Pinpoint the cell where the given text exists, returning its [x, y] midpoint coordinate. 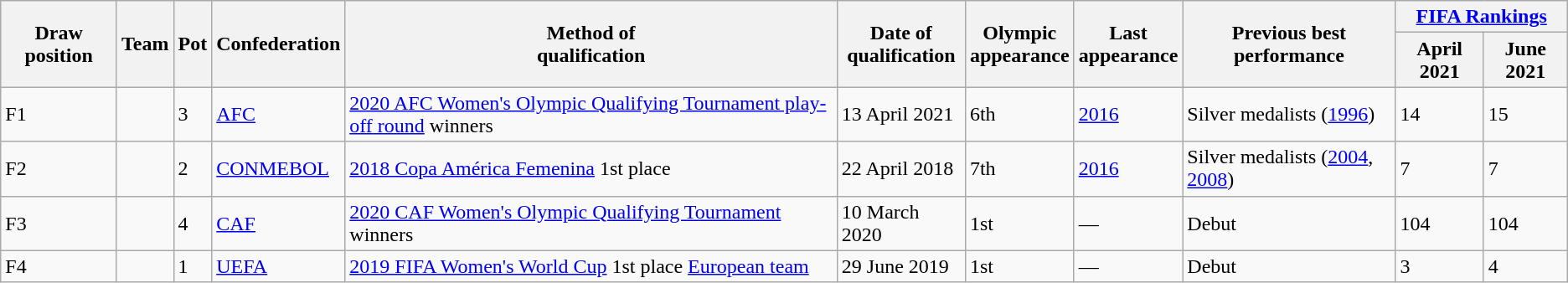
FIFA Rankings [1481, 17]
Silver medalists (2004, 2008) [1289, 169]
29 June 2019 [901, 266]
April 2021 [1439, 60]
F1 [59, 114]
10 March 2020 [901, 223]
14 [1439, 114]
2018 Copa América Femenina 1st place [591, 169]
13 April 2021 [901, 114]
F2 [59, 169]
2020 AFC Women's Olympic Qualifying Tournament play-off round winners [591, 114]
F3 [59, 223]
7th [1019, 169]
UEFA [278, 266]
Previous bestperformance [1289, 44]
Lastappearance [1128, 44]
Method ofqualification [591, 44]
June 2021 [1525, 60]
2019 FIFA Women's World Cup 1st place European team [591, 266]
AFC [278, 114]
Pot [193, 44]
Olympicappearance [1019, 44]
6th [1019, 114]
Confederation [278, 44]
CONMEBOL [278, 169]
15 [1525, 114]
22 April 2018 [901, 169]
Date ofqualification [901, 44]
F4 [59, 266]
Silver medalists (1996) [1289, 114]
2 [193, 169]
1 [193, 266]
Team [145, 44]
2020 CAF Women's Olympic Qualifying Tournament winners [591, 223]
Draw position [59, 44]
CAF [278, 223]
